Determine the [x, y] coordinate at the center of the cell enclosing the given text.  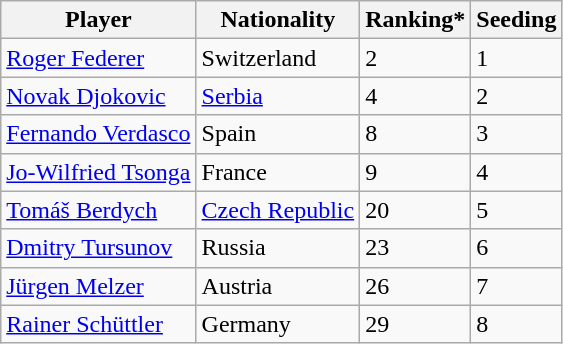
29 [416, 324]
6 [516, 248]
9 [416, 172]
Nationality [278, 20]
Dmitry Tursunov [98, 248]
Russia [278, 248]
3 [516, 134]
7 [516, 286]
Fernando Verdasco [98, 134]
Germany [278, 324]
Spain [278, 134]
Seeding [516, 20]
Jo-Wilfried Tsonga [98, 172]
26 [416, 286]
Novak Djokovic [98, 96]
Ranking* [416, 20]
Rainer Schüttler [98, 324]
Tomáš Berdych [98, 210]
Switzerland [278, 58]
Austria [278, 286]
Czech Republic [278, 210]
Jürgen Melzer [98, 286]
5 [516, 210]
20 [416, 210]
1 [516, 58]
France [278, 172]
Player [98, 20]
Roger Federer [98, 58]
23 [416, 248]
Serbia [278, 96]
